For the text-containing cell, return its midpoint in (x, y) coordinate format. 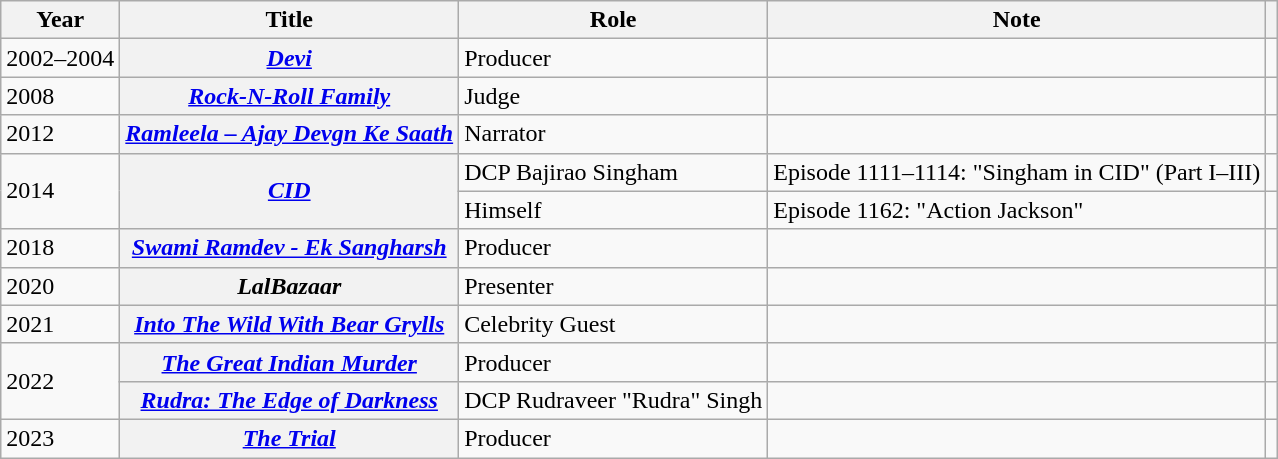
Swami Ramdev - Ek Sangharsh (290, 248)
2021 (60, 324)
Title (290, 20)
The Great Indian Murder (290, 362)
Presenter (614, 286)
2008 (60, 96)
Year (60, 20)
Episode 1162: "Action Jackson" (1017, 210)
Into The Wild With Bear Grylls (290, 324)
Episode 1111–1114: "Singham in CID" (Part I–III) (1017, 172)
Celebrity Guest (614, 324)
2020 (60, 286)
Role (614, 20)
The Trial (290, 438)
Himself (614, 210)
DCP Rudraveer "Rudra" Singh (614, 400)
Devi (290, 58)
2023 (60, 438)
Narrator (614, 134)
2022 (60, 381)
2014 (60, 191)
2012 (60, 134)
LalBazaar (290, 286)
Judge (614, 96)
2018 (60, 248)
2002–2004 (60, 58)
CID (290, 191)
Note (1017, 20)
Ramleela – Ajay Devgn Ke Saath (290, 134)
DCP Bajirao Singham (614, 172)
Rudra: The Edge of Darkness (290, 400)
Rock-N-Roll Family (290, 96)
